Output the (X, Y) coordinate of the center of the cell containing the given text.  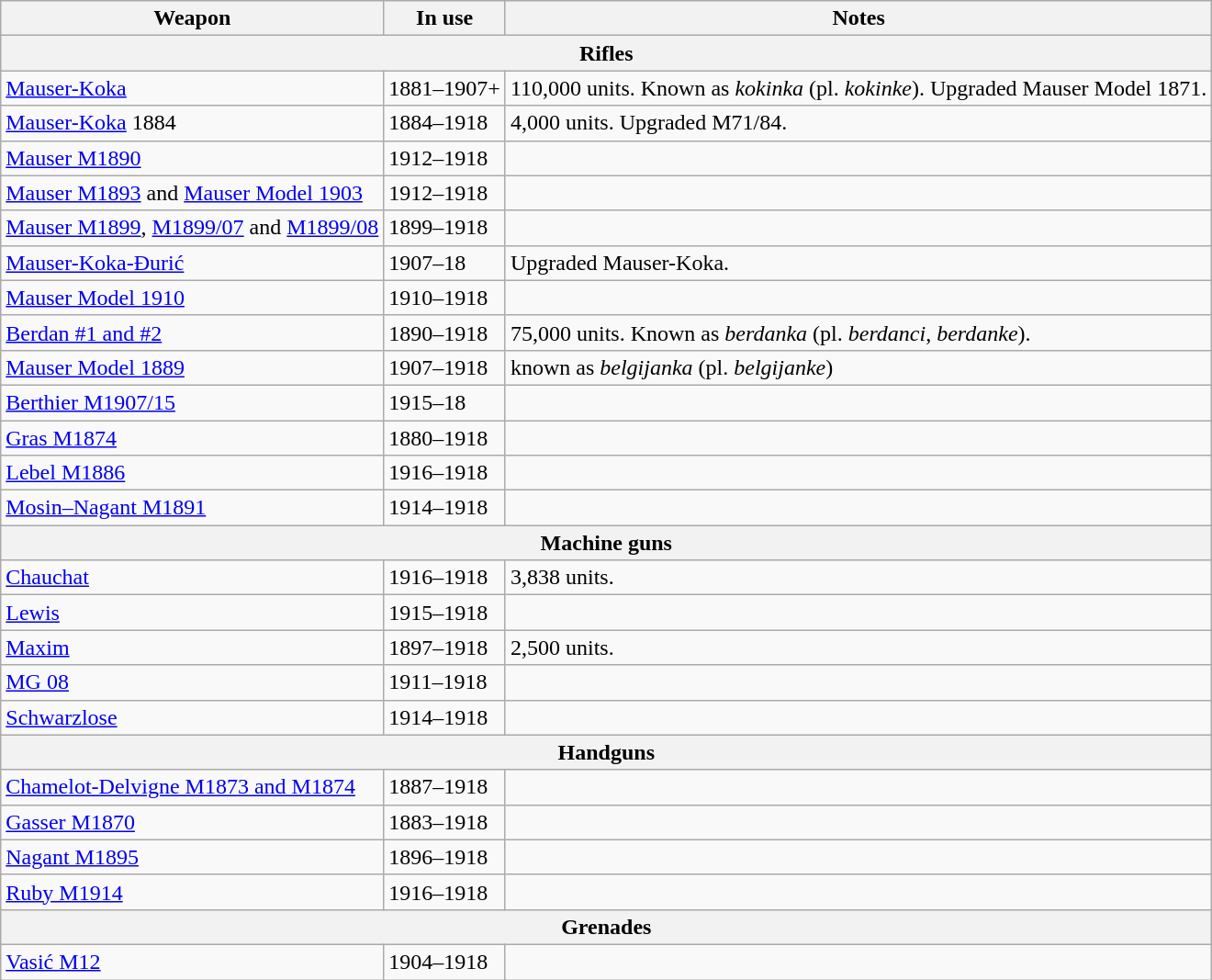
Weapon (193, 18)
Maxim (193, 648)
1907–1918 (444, 367)
1915–1918 (444, 613)
1883–1918 (444, 822)
Ruby M1914 (193, 892)
Handguns (606, 752)
1880–1918 (444, 438)
Upgraded Mauser-Koka. (858, 263)
Machine guns (606, 543)
Lewis (193, 613)
Schwarzlose (193, 717)
1881–1907+ (444, 88)
110,000 units. Known as kokinka (pl. kokinke). Upgraded Mauser Model 1871. (858, 88)
4,000 units. Upgraded M71/84. (858, 123)
Chamelot-Delvigne M1873 and M1874 (193, 787)
1896–1918 (444, 857)
Gras M1874 (193, 438)
1897–1918 (444, 648)
MG 08 (193, 682)
Notes (858, 18)
Mauser-Koka-Đurić (193, 263)
Chauchat (193, 578)
75,000 units. Known as berdanka (pl. berdanci, berdanke). (858, 332)
1884–1918 (444, 123)
1915–18 (444, 402)
known as belgijanka (pl. belgijanke) (858, 367)
Nagant M1895 (193, 857)
1899–1918 (444, 228)
Mauser Model 1889 (193, 367)
Rifles (606, 53)
1910–1918 (444, 298)
Berthier M1907/15 (193, 402)
Mauser Model 1910 (193, 298)
Mauser-Koka 1884 (193, 123)
1904–1918 (444, 962)
3,838 units. (858, 578)
Mauser M1893 and Mauser Model 1903 (193, 193)
Mauser M1890 (193, 158)
1911–1918 (444, 682)
Berdan #1 and #2 (193, 332)
Lebel M1886 (193, 473)
In use (444, 18)
Gasser M1870 (193, 822)
1890–1918 (444, 332)
2,500 units. (858, 648)
1907–18 (444, 263)
Mosin–Nagant M1891 (193, 508)
Vasić M12 (193, 962)
Grenades (606, 927)
Mauser M1899, M1899/07 and M1899/08 (193, 228)
Mauser-Koka (193, 88)
1887–1918 (444, 787)
